Search for the cell housing the specified text and yield its (X, Y) center coordinate. 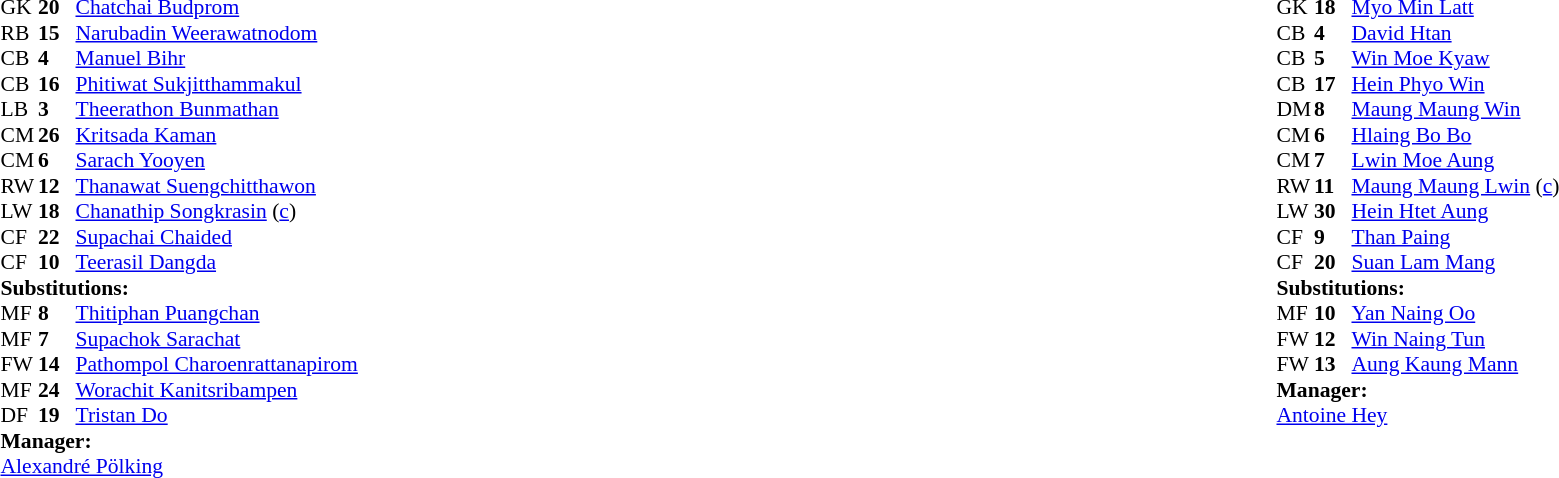
14 (57, 365)
Hlaing Bo Bo (1455, 135)
15 (57, 33)
Lwin Moe Aung (1455, 161)
Chanathip Songkrasin (c) (217, 211)
DM (1295, 109)
Suan Lam Mang (1455, 263)
Than Paing (1455, 237)
Thitiphan Puangchan (217, 313)
24 (57, 390)
Supachok Sarachat (217, 339)
Antoine Hey (1418, 415)
13 (1333, 365)
20 (1333, 263)
9 (1333, 237)
Win Naing Tun (1455, 339)
Worachit Kanitsribampen (217, 390)
26 (57, 135)
30 (1333, 211)
Win Moe Kyaw (1455, 59)
Manuel Bihr (217, 59)
Pathompol Charoenrattanapirom (217, 365)
Hein Phyo Win (1455, 84)
David Htan (1455, 33)
Yan Naing Oo (1455, 313)
18 (57, 211)
Narubadin Weerawatnodom (217, 33)
Kritsada Kaman (217, 135)
22 (57, 237)
RB (19, 33)
16 (57, 84)
DF (19, 415)
Thanawat Suengchitthawon (217, 186)
Aung Kaung Mann (1455, 365)
5 (1333, 59)
Hein Htet Aung (1455, 211)
Teerasil Dangda (217, 263)
11 (1333, 186)
Phitiwat Sukjitthammakul (217, 84)
Supachai Chaided (217, 237)
Maung Maung Win (1455, 109)
Theerathon Bunmathan (217, 109)
LB (19, 109)
17 (1333, 84)
Tristan Do (217, 415)
Maung Maung Lwin (c) (1455, 186)
19 (57, 415)
3 (57, 109)
Sarach Yooyen (217, 161)
